Scan for the cell matching the given text and deliver its (X, Y) coordinate at center. 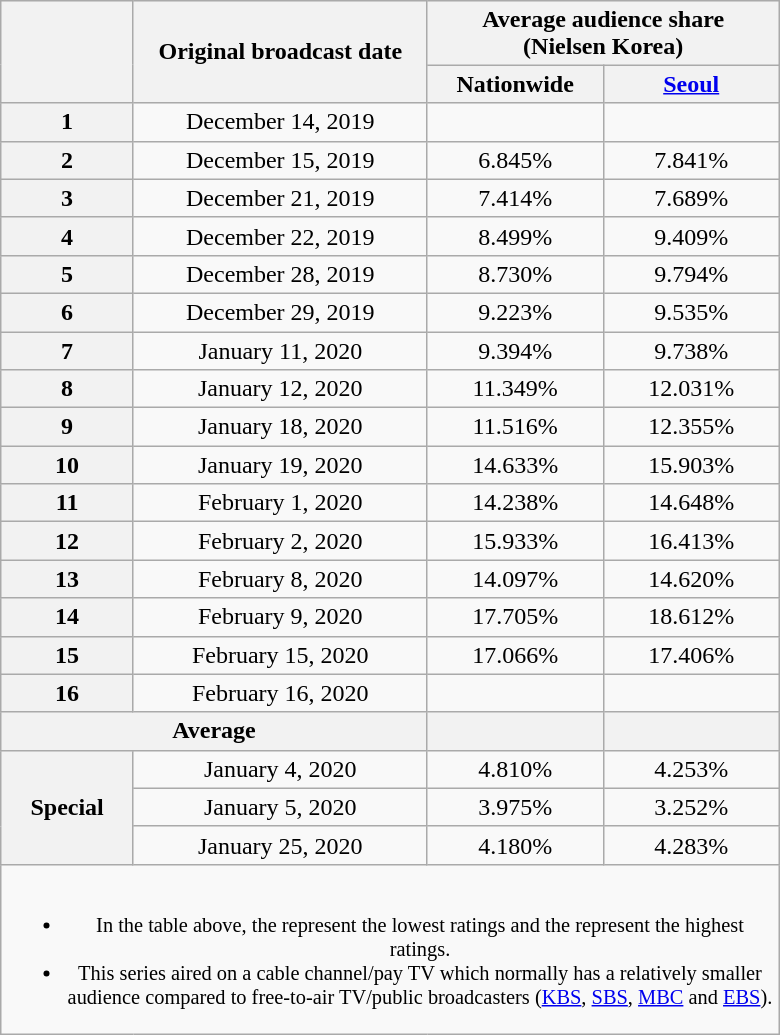
17.406% (691, 655)
11.516% (515, 427)
13 (68, 579)
14.097% (515, 579)
6 (68, 312)
7.689% (691, 198)
9 (68, 427)
14.238% (515, 503)
9.394% (515, 351)
10 (68, 465)
15 (68, 655)
7 (68, 351)
12.031% (691, 389)
January 4, 2020 (280, 769)
2 (68, 160)
9.738% (691, 351)
14 (68, 617)
December 29, 2019 (280, 312)
January 25, 2020 (280, 845)
Average audience share(Nielsen Korea) (603, 32)
Seoul (691, 84)
4.180% (515, 845)
12 (68, 541)
December 28, 2019 (280, 274)
January 5, 2020 (280, 807)
16.413% (691, 541)
February 15, 2020 (280, 655)
9.223% (515, 312)
9.409% (691, 236)
December 15, 2019 (280, 160)
4.810% (515, 769)
February 8, 2020 (280, 579)
January 12, 2020 (280, 389)
February 16, 2020 (280, 693)
7.841% (691, 160)
5 (68, 274)
17.066% (515, 655)
18.612% (691, 617)
4.253% (691, 769)
January 11, 2020 (280, 351)
12.355% (691, 427)
1 (68, 122)
4.283% (691, 845)
11.349% (515, 389)
February 1, 2020 (280, 503)
15.933% (515, 541)
15.903% (691, 465)
3 (68, 198)
9.794% (691, 274)
14.620% (691, 579)
Special (68, 807)
14.648% (691, 503)
14.633% (515, 465)
3.975% (515, 807)
11 (68, 503)
January 18, 2020 (280, 427)
February 9, 2020 (280, 617)
4 (68, 236)
7.414% (515, 198)
February 2, 2020 (280, 541)
January 19, 2020 (280, 465)
December 21, 2019 (280, 198)
16 (68, 693)
8 (68, 389)
3.252% (691, 807)
8.730% (515, 274)
8.499% (515, 236)
6.845% (515, 160)
Average (214, 731)
Original broadcast date (280, 52)
December 22, 2019 (280, 236)
Nationwide (515, 84)
17.705% (515, 617)
December 14, 2019 (280, 122)
9.535% (691, 312)
